Provide the (x, y) coordinate of the cell's center where the given text is located.  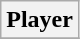
Player (40, 20)
